Capture the cell that displays the provided text and extract its (X, Y) central coordinate. 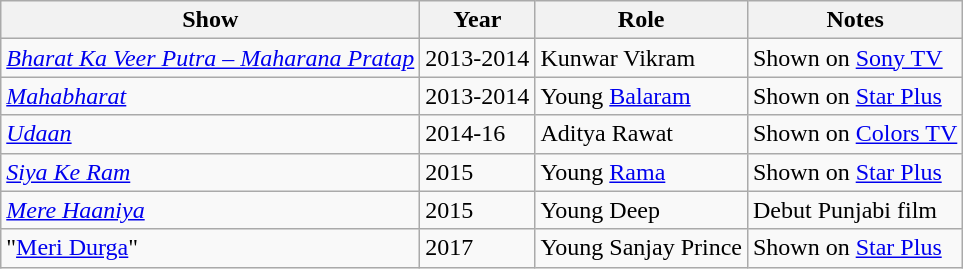
Young Balaram (642, 96)
Debut Punjabi film (854, 210)
"Meri Durga" (210, 248)
Bharat Ka Veer Putra – Maharana Pratap (210, 58)
Young Rama (642, 172)
2014-16 (478, 134)
Siya Ke Ram (210, 172)
Shown on Sony TV (854, 58)
Show (210, 20)
2017 (478, 248)
Shown on Colors TV (854, 134)
Udaan (210, 134)
Mere Haaniya (210, 210)
Mahabharat (210, 96)
Young Deep (642, 210)
Year (478, 20)
Role (642, 20)
Young Sanjay Prince (642, 248)
Kunwar Vikram (642, 58)
Notes (854, 20)
Aditya Rawat (642, 134)
